Search for the cell housing the specified text and yield its (x, y) center coordinate. 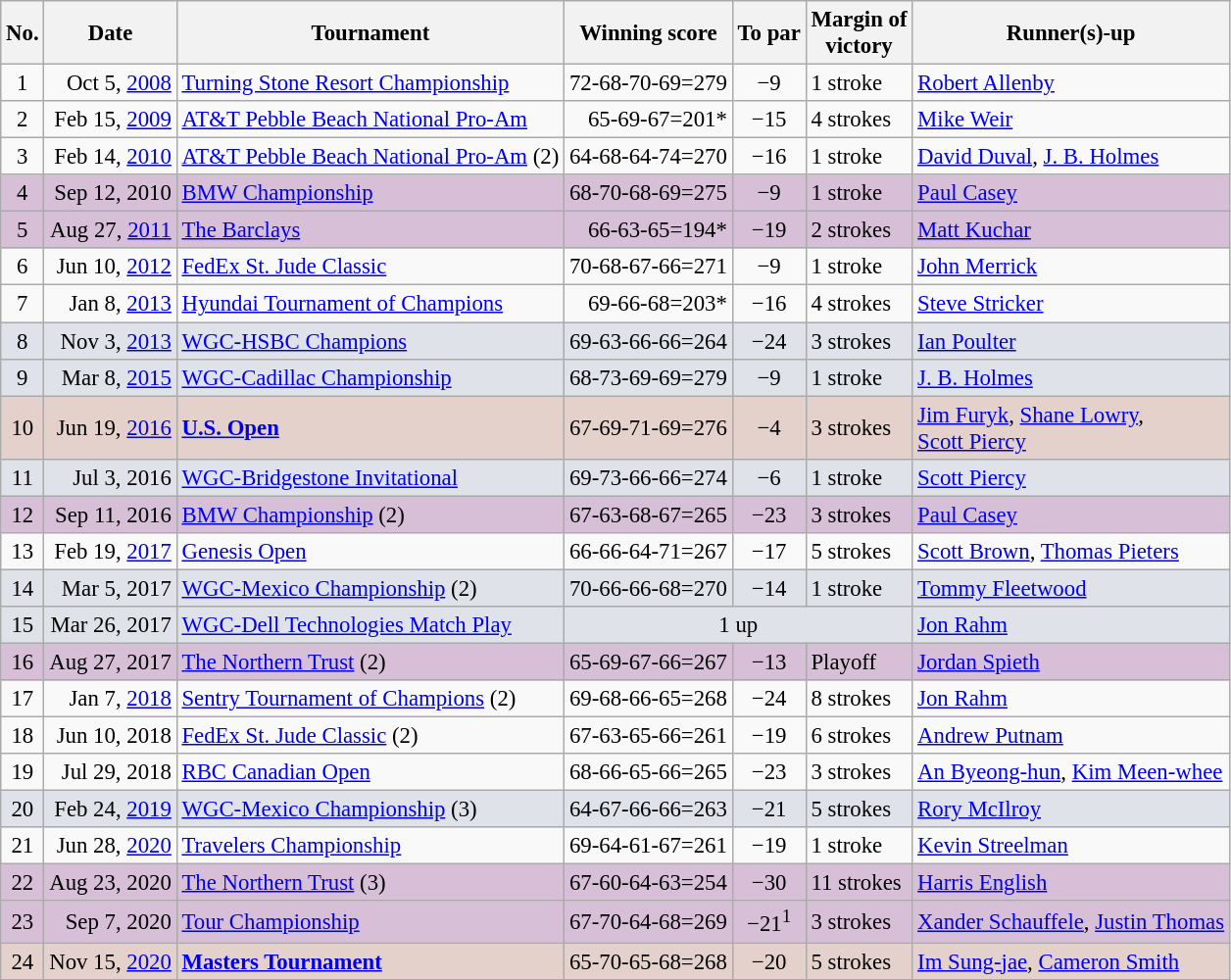
13 (23, 552)
11 strokes (859, 883)
Ian Poulter (1071, 341)
WGC-Cadillac Championship (370, 377)
67-70-64-68=269 (649, 922)
The Barclays (370, 230)
FedEx St. Jude Classic (2) (370, 736)
BMW Championship (2) (370, 514)
Sep 7, 2020 (110, 922)
Margin ofvictory (859, 33)
12 (23, 514)
65-69-67-66=267 (649, 661)
67-63-68-67=265 (649, 514)
69-66-68=203* (649, 304)
Nov 15, 2020 (110, 961)
Matt Kuchar (1071, 230)
69-63-66-66=264 (649, 341)
Mar 26, 2017 (110, 625)
Travelers Championship (370, 846)
Jun 19, 2016 (110, 427)
−14 (768, 588)
67-69-71-69=276 (649, 427)
Feb 14, 2010 (110, 157)
Aug 27, 2017 (110, 661)
68-73-69-69=279 (649, 377)
Robert Allenby (1071, 83)
AT&T Pebble Beach National Pro-Am (370, 120)
−15 (768, 120)
Sep 11, 2016 (110, 514)
Tour Championship (370, 922)
22 (23, 883)
WGC-Dell Technologies Match Play (370, 625)
64-67-66-66=263 (649, 809)
No. (23, 33)
Kevin Streelman (1071, 846)
24 (23, 961)
Runner(s)-up (1071, 33)
4 (23, 193)
1 up (739, 625)
Steve Stricker (1071, 304)
Andrew Putnam (1071, 736)
To par (768, 33)
Date (110, 33)
Jul 3, 2016 (110, 477)
68-66-65-66=265 (649, 772)
68-70-68-69=275 (649, 193)
8 strokes (859, 699)
72-68-70-69=279 (649, 83)
Im Sung-jae, Cameron Smith (1071, 961)
The Northern Trust (3) (370, 883)
Jun 10, 2012 (110, 268)
David Duval, J. B. Holmes (1071, 157)
70-68-67-66=271 (649, 268)
Genesis Open (370, 552)
−4 (768, 427)
20 (23, 809)
14 (23, 588)
21 (23, 846)
−13 (768, 661)
66-63-65=194* (649, 230)
69-68-66-65=268 (649, 699)
Jun 10, 2018 (110, 736)
Jim Furyk, Shane Lowry, Scott Piercy (1071, 427)
69-73-66-66=274 (649, 477)
−17 (768, 552)
Feb 19, 2017 (110, 552)
The Northern Trust (2) (370, 661)
7 (23, 304)
WGC-Bridgestone Invitational (370, 477)
Nov 3, 2013 (110, 341)
2 (23, 120)
69-64-61-67=261 (649, 846)
Jordan Spieth (1071, 661)
Turning Stone Resort Championship (370, 83)
23 (23, 922)
U.S. Open (370, 427)
−6 (768, 477)
WGC-HSBC Champions (370, 341)
−211 (768, 922)
−30 (768, 883)
6 strokes (859, 736)
WGC-Mexico Championship (3) (370, 809)
Aug 27, 2011 (110, 230)
An Byeong-hun, Kim Meen-whee (1071, 772)
6 (23, 268)
65-69-67=201* (649, 120)
8 (23, 341)
Winning score (649, 33)
70-66-66-68=270 (649, 588)
Feb 15, 2009 (110, 120)
2 strokes (859, 230)
Jan 8, 2013 (110, 304)
66-66-64-71=267 (649, 552)
64-68-64-74=270 (649, 157)
19 (23, 772)
10 (23, 427)
Hyundai Tournament of Champions (370, 304)
J. B. Holmes (1071, 377)
Mar 8, 2015 (110, 377)
Scott Brown, Thomas Pieters (1071, 552)
11 (23, 477)
John Merrick (1071, 268)
15 (23, 625)
Scott Piercy (1071, 477)
Masters Tournament (370, 961)
18 (23, 736)
Sentry Tournament of Champions (2) (370, 699)
9 (23, 377)
67-63-65-66=261 (649, 736)
Mar 5, 2017 (110, 588)
5 (23, 230)
3 (23, 157)
16 (23, 661)
FedEx St. Jude Classic (370, 268)
Playoff (859, 661)
Feb 24, 2019 (110, 809)
Xander Schauffele, Justin Thomas (1071, 922)
Jan 7, 2018 (110, 699)
Aug 23, 2020 (110, 883)
Sep 12, 2010 (110, 193)
Tournament (370, 33)
65-70-65-68=268 (649, 961)
WGC-Mexico Championship (2) (370, 588)
Harris English (1071, 883)
Tommy Fleetwood (1071, 588)
Mike Weir (1071, 120)
−21 (768, 809)
BMW Championship (370, 193)
Jun 28, 2020 (110, 846)
1 (23, 83)
AT&T Pebble Beach National Pro-Am (2) (370, 157)
17 (23, 699)
−20 (768, 961)
Jul 29, 2018 (110, 772)
RBC Canadian Open (370, 772)
67-60-64-63=254 (649, 883)
Oct 5, 2008 (110, 83)
Rory McIlroy (1071, 809)
